From the cell containing the given text, extract its center point as [x, y] coordinate. 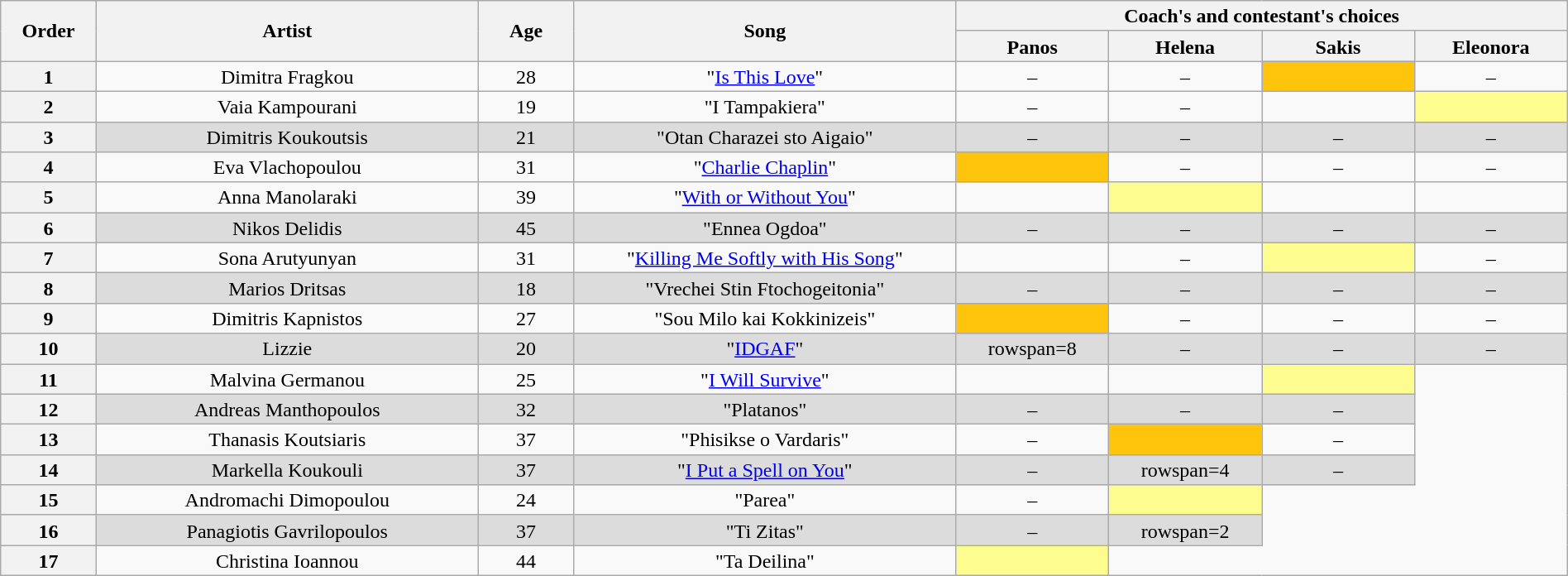
Sakis [1338, 46]
Nikos Delidis [287, 228]
28 [526, 76]
Lizzie [287, 349]
Anna Manolaraki [287, 197]
Sona Arutyunyan [287, 258]
10 [49, 349]
"I Will Survive" [765, 379]
13 [49, 440]
"Phisikse o Vardaris" [765, 440]
rowspan=8 [1032, 349]
rowspan=2 [1186, 530]
"IDGAF" [765, 349]
Eleonora [1490, 46]
16 [49, 530]
27 [526, 318]
Helena [1186, 46]
"Charlie Chaplin" [765, 167]
Marios Dritsas [287, 288]
Dimitra Fragkou [287, 76]
"Parea" [765, 500]
5 [49, 197]
32 [526, 409]
"Ti Zitas" [765, 530]
8 [49, 288]
7 [49, 258]
2 [49, 106]
Christina Ioannou [287, 561]
"With or Without You" [765, 197]
"I Put a Spell on You" [765, 470]
Eva Vlachopoulou [287, 167]
Andreas Manthopoulos [287, 409]
25 [526, 379]
15 [49, 500]
39 [526, 197]
12 [49, 409]
Artist [287, 31]
Vaia Kampourani [287, 106]
6 [49, 228]
20 [526, 349]
"Sou Milo kai Kokkinizeis" [765, 318]
Panagiotis Gavrilopoulos [287, 530]
"I Tampakiera" [765, 106]
18 [526, 288]
"Platanos" [765, 409]
21 [526, 137]
"Ennea Ogdoa" [765, 228]
4 [49, 167]
3 [49, 137]
Order [49, 31]
Song [765, 31]
1 [49, 76]
"Ta Deilina" [765, 561]
rowspan=4 [1186, 470]
11 [49, 379]
Panos [1032, 46]
"Vrechei Stin Ftochogeitonia" [765, 288]
Dimitris Koukoutsis [287, 137]
14 [49, 470]
Andromachi Dimopoulou [287, 500]
Dimitris Kapnistos [287, 318]
17 [49, 561]
19 [526, 106]
"Is This Love" [765, 76]
24 [526, 500]
9 [49, 318]
Markella Koukouli [287, 470]
Age [526, 31]
"Killing Me Softly with His Song" [765, 258]
"Otan Charazei sto Aigaio" [765, 137]
Thanasis Koutsiaris [287, 440]
45 [526, 228]
Malvina Germanou [287, 379]
Coach's and contestant's choices [1262, 17]
44 [526, 561]
